Search for the cell housing the specified text and yield its (x, y) center coordinate. 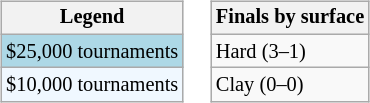
Finals by surface (290, 18)
$10,000 tournaments (92, 85)
Clay (0–0) (290, 85)
Hard (3–1) (290, 51)
$25,000 tournaments (92, 51)
Legend (92, 18)
